From the cell containing the given text, extract its center point as (x, y) coordinate. 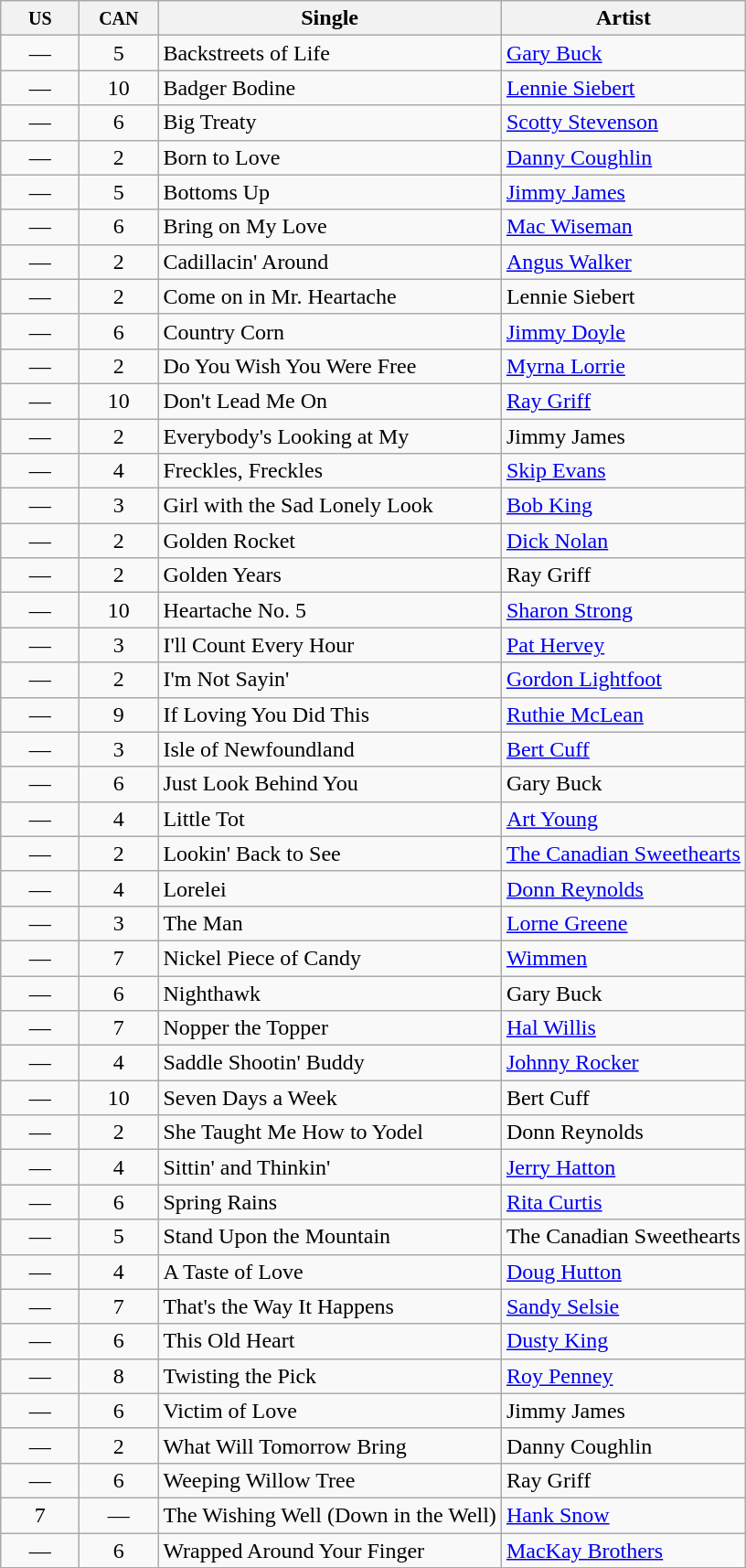
Mac Wiseman (623, 227)
What Will Tomorrow Bring (330, 1445)
Nickel Piece of Candy (330, 958)
Little Tot (330, 819)
Stand Upon the Mountain (330, 1237)
I'm Not Sayin' (330, 680)
Victim of Love (330, 1411)
Rita Curtis (623, 1202)
Don't Lead Me On (330, 401)
Golden Rocket (330, 541)
Wimmen (623, 958)
Golden Years (330, 575)
Skip Evans (623, 471)
Big Treaty (330, 123)
She Taught Me How to Yodel (330, 1133)
Single (330, 18)
Twisting the Pick (330, 1376)
Ruthie McLean (623, 714)
Jimmy Doyle (623, 331)
Weeping Willow Tree (330, 1480)
Just Look Behind You (330, 784)
Gordon Lightfoot (623, 680)
If Loving You Did This (330, 714)
Lookin' Back to See (330, 854)
Badger Bodine (330, 88)
Art Young (623, 819)
Wrapped Around Your Finger (330, 1551)
Seven Days a Week (330, 1098)
Bottoms Up (330, 192)
Pat Hervey (623, 645)
Doug Hutton (623, 1272)
Do You Wish You Were Free (330, 366)
Nopper the Topper (330, 1028)
Cadillacin' Around (330, 262)
This Old Heart (330, 1341)
8 (119, 1376)
Lorelei (330, 888)
Jerry Hatton (623, 1167)
The Man (330, 923)
Come on in Mr. Heartache (330, 296)
Myrna Lorrie (623, 366)
Born to Love (330, 157)
Bob King (623, 506)
Bring on My Love (330, 227)
Scotty Stevenson (623, 123)
Lorne Greene (623, 923)
Roy Penney (623, 1376)
Sittin' and Thinkin' (330, 1167)
Backstreets of Life (330, 53)
Freckles, Freckles (330, 471)
Everybody's Looking at My (330, 436)
Dick Nolan (623, 541)
Artist (623, 18)
Girl with the Sad Lonely Look (330, 506)
I'll Count Every Hour (330, 645)
CAN (119, 18)
That's the Way It Happens (330, 1306)
The Wishing Well (Down in the Well) (330, 1515)
Hal Willis (623, 1028)
US (40, 18)
Hank Snow (623, 1515)
Sharon Strong (623, 610)
Johnny Rocker (623, 1063)
Heartache No. 5 (330, 610)
Dusty King (623, 1341)
Nighthawk (330, 993)
Spring Rains (330, 1202)
MacKay Brothers (623, 1551)
Isle of Newfoundland (330, 749)
Sandy Selsie (623, 1306)
9 (119, 714)
Saddle Shootin' Buddy (330, 1063)
Country Corn (330, 331)
Angus Walker (623, 262)
A Taste of Love (330, 1272)
